Detect which cell encompasses the target text, then output its [X, Y] center coordinate. 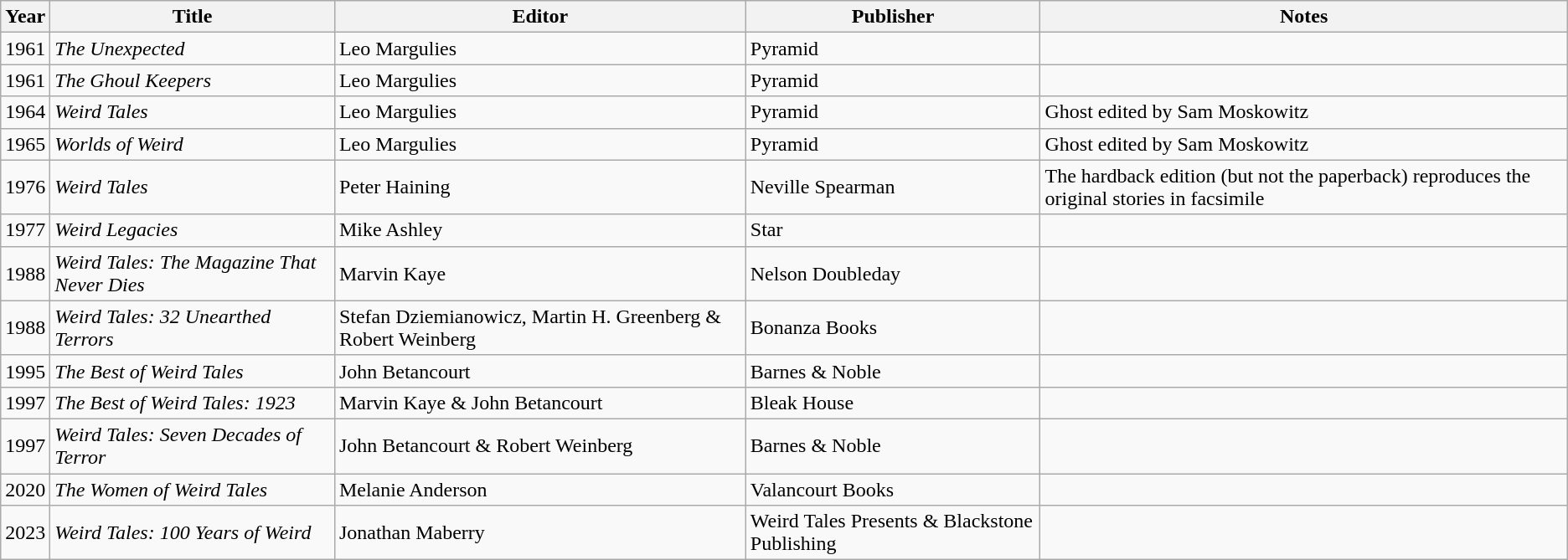
John Betancourt & Robert Weinberg [539, 445]
The Women of Weird Tales [193, 490]
The Best of Weird Tales: 1923 [193, 403]
1965 [25, 144]
Melanie Anderson [539, 490]
Valancourt Books [893, 490]
Weird Tales Presents & Blackstone Publishing [893, 532]
Star [893, 230]
Notes [1303, 17]
Weird Tales: 100 Years of Weird [193, 532]
The Unexpected [193, 49]
1964 [25, 112]
The Best of Weird Tales [193, 371]
1976 [25, 188]
Weird Legacies [193, 230]
1977 [25, 230]
Bleak House [893, 403]
1995 [25, 371]
Year [25, 17]
Editor [539, 17]
John Betancourt [539, 371]
Jonathan Maberry [539, 532]
Marvin Kaye & John Betancourt [539, 403]
Worlds of Weird [193, 144]
Weird Tales: 32 Unearthed Terrors [193, 328]
Marvin Kaye [539, 273]
The Ghoul Keepers [193, 80]
Weird Tales: Seven Decades of Terror [193, 445]
Peter Haining [539, 188]
Nelson Doubleday [893, 273]
Mike Ashley [539, 230]
2020 [25, 490]
The hardback edition (but not the paperback) reproduces the original stories in facsimile [1303, 188]
Weird Tales: The Magazine That Never Dies [193, 273]
Bonanza Books [893, 328]
Title [193, 17]
Publisher [893, 17]
2023 [25, 532]
Stefan Dziemianowicz, Martin H. Greenberg & Robert Weinberg [539, 328]
Neville Spearman [893, 188]
